Find where the given text appears and provide that cell's center as (X, Y) coordinate. 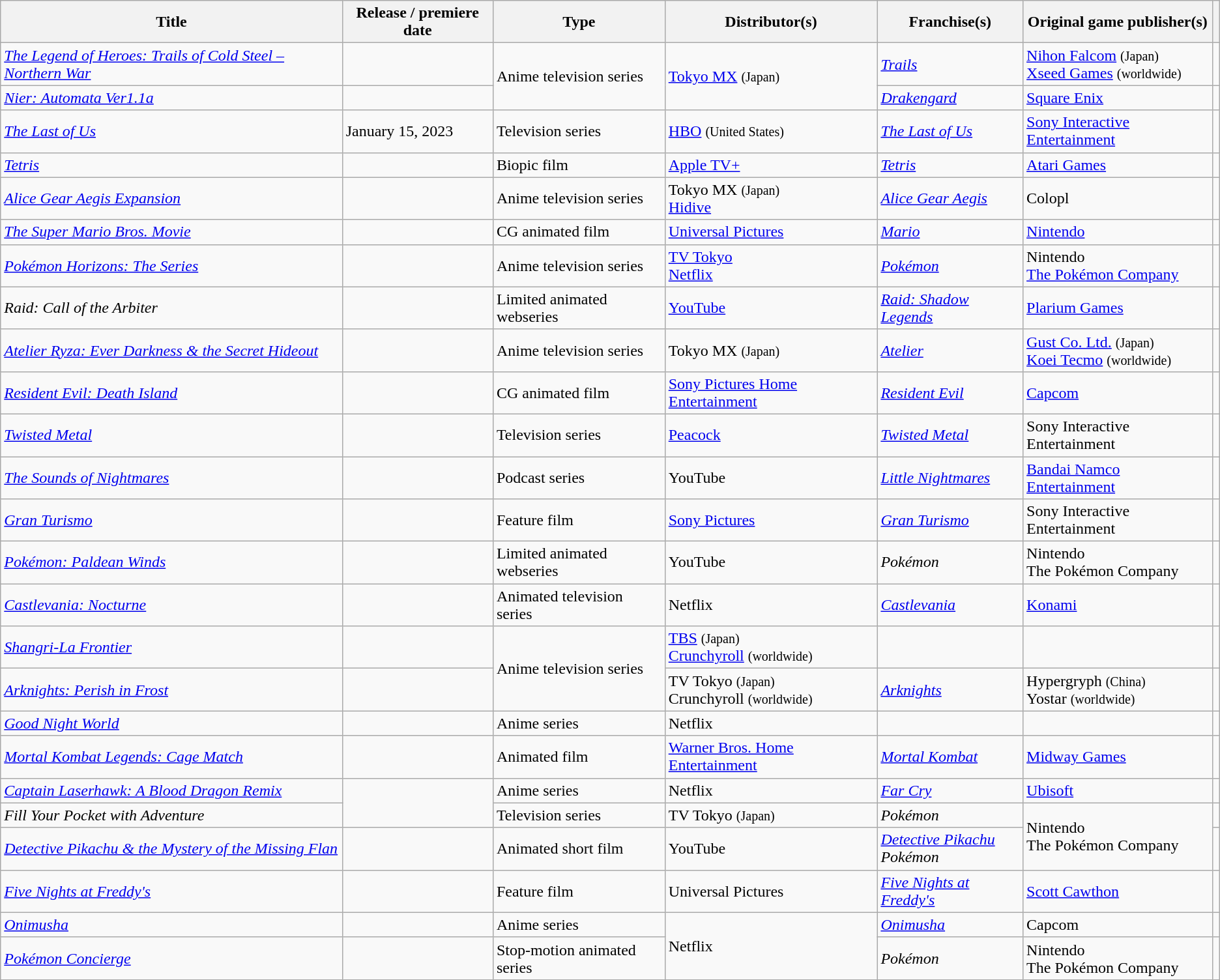
Mortal Kombat (950, 757)
Ubisoft (1118, 790)
Midway Games (1118, 757)
Alice Gear Aegis (950, 198)
TV Tokyo (Japan)Crunchyroll (worldwide) (771, 689)
Nihon Falcom (Japan)Xseed Games (worldwide) (1118, 64)
Plarium Games (1118, 308)
The Super Mario Bros. Movie (171, 232)
Peacock (771, 435)
HBO (United States) (771, 132)
Type (579, 22)
Animated short film (579, 848)
Bandai Namco Entertainment (1118, 477)
Mortal Kombat Legends: Cage Match (171, 757)
Detective PikachuPokémon (950, 848)
Drakengard (950, 98)
Castlevania: Nocturne (171, 605)
Atelier (950, 351)
Atari Games (1118, 165)
Pokémon Concierge (171, 958)
TBS (Japan)Crunchyroll (worldwide) (771, 648)
The Legend of Heroes: Trails of Cold Steel – Northern War (171, 64)
Distributor(s) (771, 22)
Sony Pictures (771, 520)
Resident Evil (950, 392)
TV Tokyo (Japan) (771, 815)
Scott Cawthon (1118, 891)
Tokyo MX (Japan)Hidive (771, 198)
Pokémon Horizons: The Series (171, 266)
Konami (1118, 605)
Biopic film (579, 165)
Little Nightmares (950, 477)
Hypergryph (China)Yostar (worldwide) (1118, 689)
Raid: Shadow Legends (950, 308)
Title (171, 22)
Sony Pictures Home Entertainment (771, 392)
TV Tokyo Netflix (771, 266)
Square Enix (1118, 98)
Apple TV+ (771, 165)
January 15, 2023 (417, 132)
Gust Co. Ltd. (Japan)Koei Tecmo (worldwide) (1118, 351)
Release / premiere date (417, 22)
Warner Bros. Home Entertainment (771, 757)
Animated film (579, 757)
Good Night World (171, 723)
The Sounds of Nightmares (171, 477)
Original game publisher(s) (1118, 22)
Far Cry (950, 790)
Stop-motion animated series (579, 958)
Captain Laserhawk: A Blood Dragon Remix (171, 790)
Arknights (950, 689)
Alice Gear Aegis Expansion (171, 198)
Franchise(s) (950, 22)
Shangri-La Frontier (171, 648)
Nintendo (1118, 232)
Nier: Automata Ver1.1a (171, 98)
Raid: Call of the Arbiter (171, 308)
Castlevania (950, 605)
Fill Your Pocket with Adventure (171, 815)
Animated television series (579, 605)
Atelier Ryza: Ever Darkness & the Secret Hideout (171, 351)
Detective Pikachu & the Mystery of the Missing Flan (171, 848)
Colopl (1118, 198)
Pokémon: Paldean Winds (171, 563)
Arknights: Perish in Frost (171, 689)
Mario (950, 232)
Resident Evil: Death Island (171, 392)
Podcast series (579, 477)
Trails (950, 64)
